Search for the cell housing the specified text and yield its (X, Y) center coordinate. 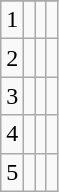
3 (12, 96)
1 (12, 20)
5 (12, 172)
2 (12, 58)
4 (12, 134)
